Provide the (X, Y) coordinate of the cell's center where the given text is located.  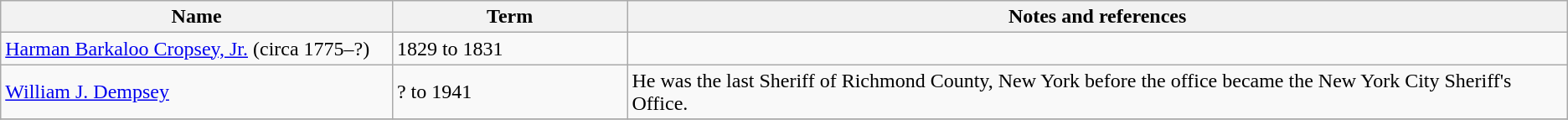
Name (197, 17)
1829 to 1831 (509, 49)
Notes and references (1097, 17)
Harman Barkaloo Cropsey, Jr. (circa 1775–?) (197, 49)
He was the last Sheriff of Richmond County, New York before the office became the New York City Sheriff's Office. (1097, 92)
Term (509, 17)
William J. Dempsey (197, 92)
? to 1941 (509, 92)
